Search for the cell housing the specified text and yield its (x, y) center coordinate. 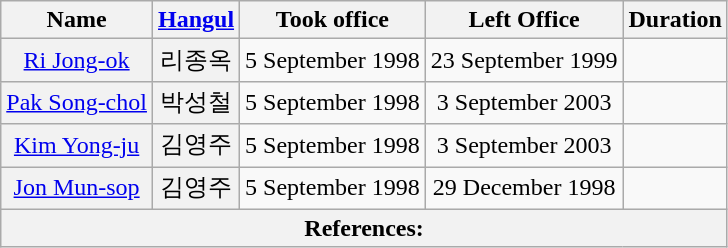
Ri Jong-ok (77, 60)
23 September 1999 (524, 60)
29 December 1998 (524, 188)
References: (364, 228)
Kim Yong-ju (77, 146)
리종옥 (196, 60)
Pak Song-chol (77, 102)
Duration (675, 20)
Left Office (524, 20)
박성철 (196, 102)
Took office (333, 20)
Name (77, 20)
Hangul (196, 20)
Jon Mun-sop (77, 188)
